Scan for the cell matching the given text and deliver its (x, y) coordinate at center. 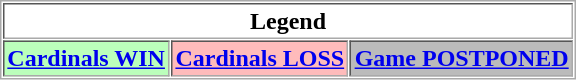
Cardinals LOSS (260, 58)
Legend (288, 21)
Game POSTPONED (462, 58)
Cardinals WIN (86, 58)
